Provide the [x, y] coordinate of the cell's center where the given text is located.  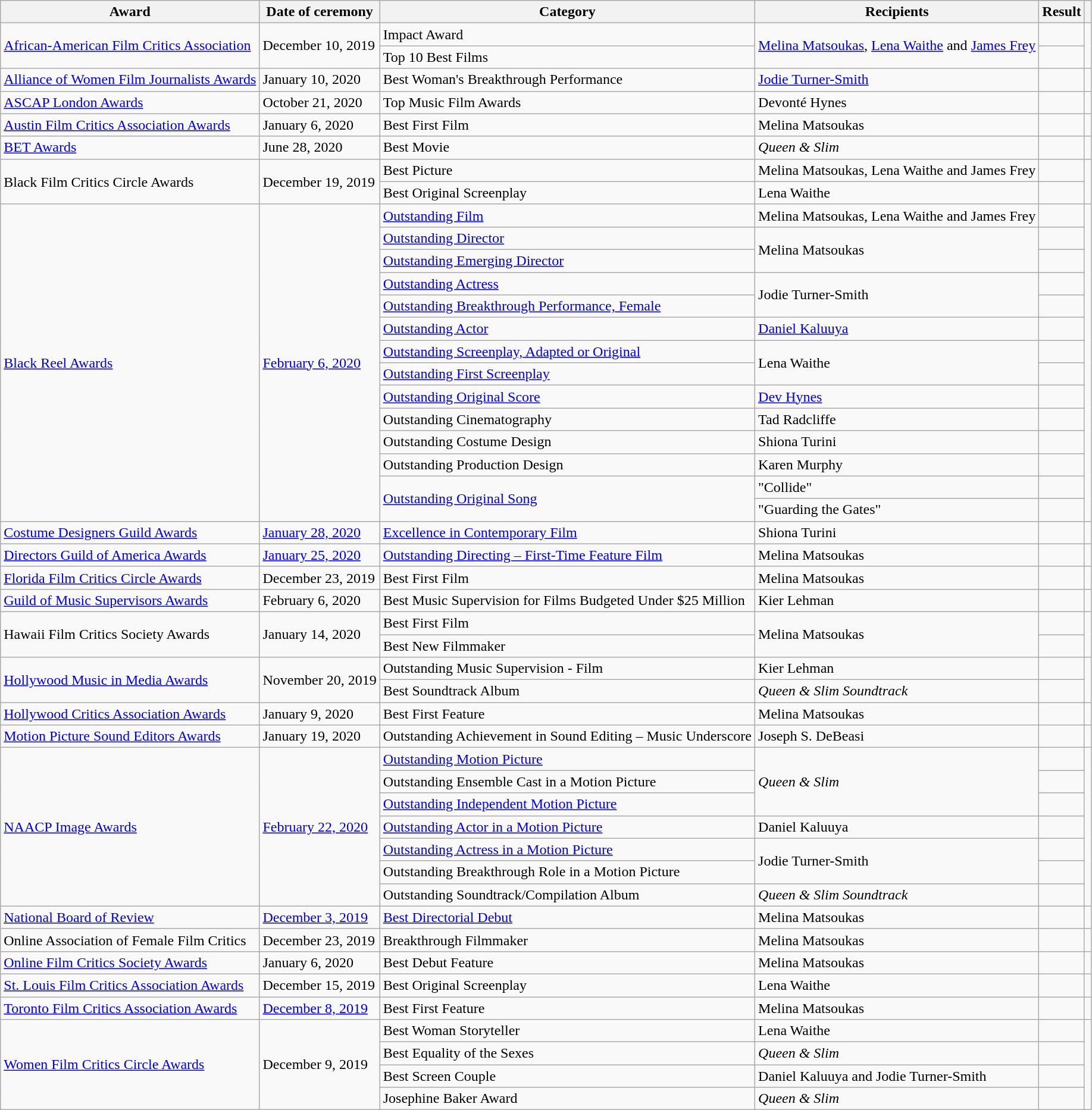
Outstanding Production Design [567, 465]
Online Association of Female Film Critics [130, 940]
African-American Film Critics Association [130, 46]
Outstanding Screenplay, Adapted or Original [567, 352]
Devonté Hynes [897, 102]
Impact Award [567, 35]
Motion Picture Sound Editors Awards [130, 736]
Category [567, 12]
Outstanding Achievement in Sound Editing – Music Underscore [567, 736]
Black Reel Awards [130, 363]
St. Louis Film Critics Association Awards [130, 985]
Outstanding Cinematography [567, 419]
Outstanding Actress [567, 284]
Karen Murphy [897, 465]
February 22, 2020 [320, 827]
Florida Film Critics Circle Awards [130, 578]
November 20, 2019 [320, 680]
Toronto Film Critics Association Awards [130, 1008]
Women Film Critics Circle Awards [130, 1065]
October 21, 2020 [320, 102]
Best Debut Feature [567, 962]
"Collide" [897, 487]
National Board of Review [130, 917]
Top 10 Best Films [567, 57]
Directors Guild of America Awards [130, 555]
January 25, 2020 [320, 555]
Hollywood Critics Association Awards [130, 714]
Outstanding Director [567, 238]
Recipients [897, 12]
December 10, 2019 [320, 46]
Black Film Critics Circle Awards [130, 181]
Top Music Film Awards [567, 102]
Austin Film Critics Association Awards [130, 125]
Josephine Baker Award [567, 1099]
Best Woman's Breakthrough Performance [567, 80]
Alliance of Women Film Journalists Awards [130, 80]
Outstanding Actress in a Motion Picture [567, 849]
Date of ceremony [320, 12]
December 3, 2019 [320, 917]
Best Movie [567, 148]
Outstanding Independent Motion Picture [567, 804]
NAACP Image Awards [130, 827]
Outstanding Motion Picture [567, 759]
Joseph S. DeBeasi [897, 736]
Daniel Kaluuya and Jodie Turner-Smith [897, 1076]
December 15, 2019 [320, 985]
Dev Hynes [897, 397]
January 28, 2020 [320, 532]
Tad Radcliffe [897, 419]
Outstanding Film [567, 215]
Outstanding Directing – First-Time Feature Film [567, 555]
December 8, 2019 [320, 1008]
Outstanding Breakthrough Performance, Female [567, 306]
Costume Designers Guild Awards [130, 532]
January 14, 2020 [320, 634]
Best Soundtrack Album [567, 691]
Guild of Music Supervisors Awards [130, 600]
January 19, 2020 [320, 736]
"Guarding the Gates" [897, 510]
Outstanding Actor [567, 329]
June 28, 2020 [320, 148]
January 9, 2020 [320, 714]
Outstanding Ensemble Cast in a Motion Picture [567, 782]
Outstanding Soundtrack/Compilation Album [567, 895]
Award [130, 12]
Best New Filmmaker [567, 645]
Breakthrough Filmmaker [567, 940]
Outstanding Music Supervision - Film [567, 669]
Excellence in Contemporary Film [567, 532]
Result [1062, 12]
BET Awards [130, 148]
ASCAP London Awards [130, 102]
Best Picture [567, 170]
Best Equality of the Sexes [567, 1053]
Outstanding Original Song [567, 498]
Best Directorial Debut [567, 917]
December 19, 2019 [320, 181]
Outstanding Emerging Director [567, 261]
Outstanding Actor in a Motion Picture [567, 827]
Best Screen Couple [567, 1076]
Best Woman Storyteller [567, 1031]
Outstanding First Screenplay [567, 374]
Best Music Supervision for Films Budgeted Under $25 Million [567, 600]
Outstanding Original Score [567, 397]
Online Film Critics Society Awards [130, 962]
Hawaii Film Critics Society Awards [130, 634]
December 9, 2019 [320, 1065]
January 10, 2020 [320, 80]
Outstanding Costume Design [567, 442]
Hollywood Music in Media Awards [130, 680]
Outstanding Breakthrough Role in a Motion Picture [567, 872]
